Scan for the cell matching the given text and deliver its (X, Y) coordinate at center. 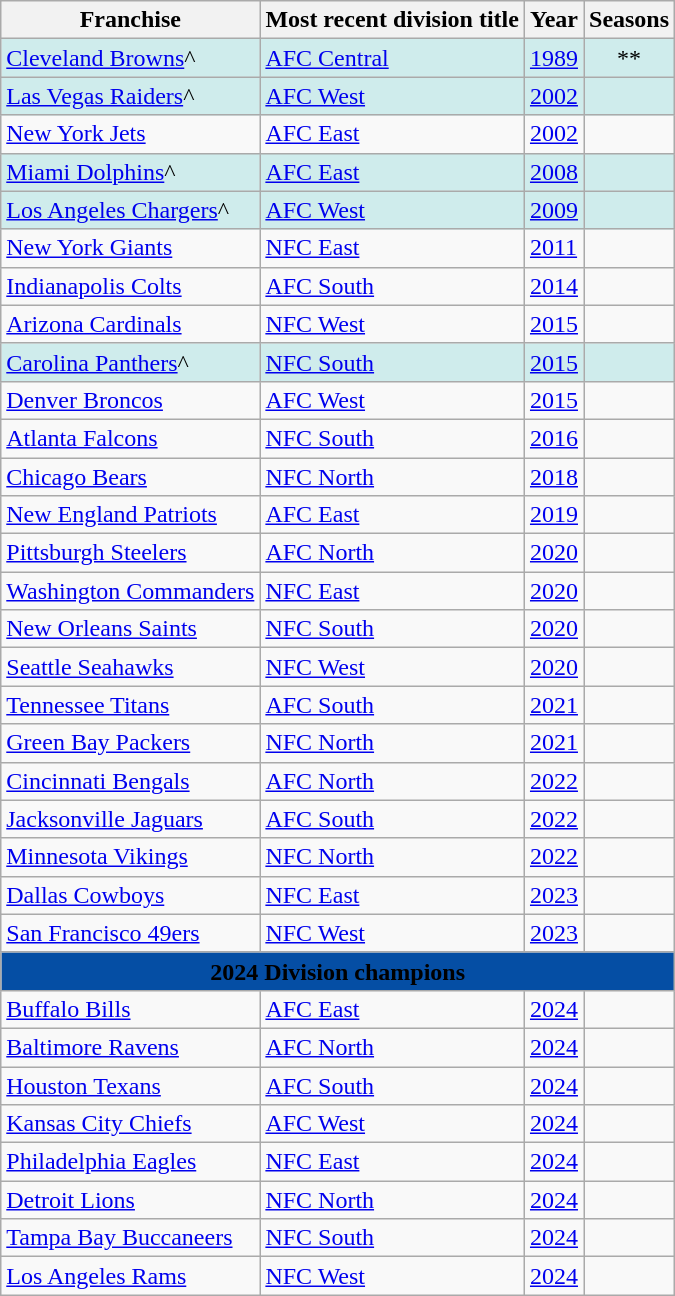
2019 (554, 515)
New Orleans Saints (130, 629)
Houston Texans (130, 1085)
Baltimore Ravens (130, 1047)
Detroit Lions (130, 1200)
Buffalo Bills (130, 1009)
New England Patriots (130, 515)
Los Angeles Chargers^ (130, 210)
2009 (554, 210)
Washington Commanders (130, 591)
New York Jets (130, 134)
Green Bay Packers (130, 743)
Miami Dolphins^ (130, 172)
Jacksonville Jaguars (130, 819)
2018 (554, 477)
Cleveland Browns^ (130, 58)
AFC Central (392, 58)
Seattle Seahawks (130, 667)
San Francisco 49ers (130, 933)
Pittsburgh Steelers (130, 553)
Atlanta Falcons (130, 438)
** (630, 58)
Dallas Cowboys (130, 895)
Franchise (130, 20)
Indianapolis Colts (130, 286)
Cincinnati Bengals (130, 781)
Year (554, 20)
1989 (554, 58)
Philadelphia Eagles (130, 1162)
Los Angeles Rams (130, 1276)
Denver Broncos (130, 400)
Tampa Bay Buccaneers (130, 1238)
Carolina Panthers^ (130, 362)
2008 (554, 172)
2011 (554, 248)
Las Vegas Raiders^ (130, 96)
2024 Division champions (338, 971)
Chicago Bears (130, 477)
Kansas City Chiefs (130, 1124)
New York Giants (130, 248)
Minnesota Vikings (130, 857)
Arizona Cardinals (130, 324)
Tennessee Titans (130, 705)
2016 (554, 438)
Most recent division title (392, 20)
Seasons (630, 20)
2014 (554, 286)
